Return the [X, Y] coordinate for the center point of the cell that contains the specified text.  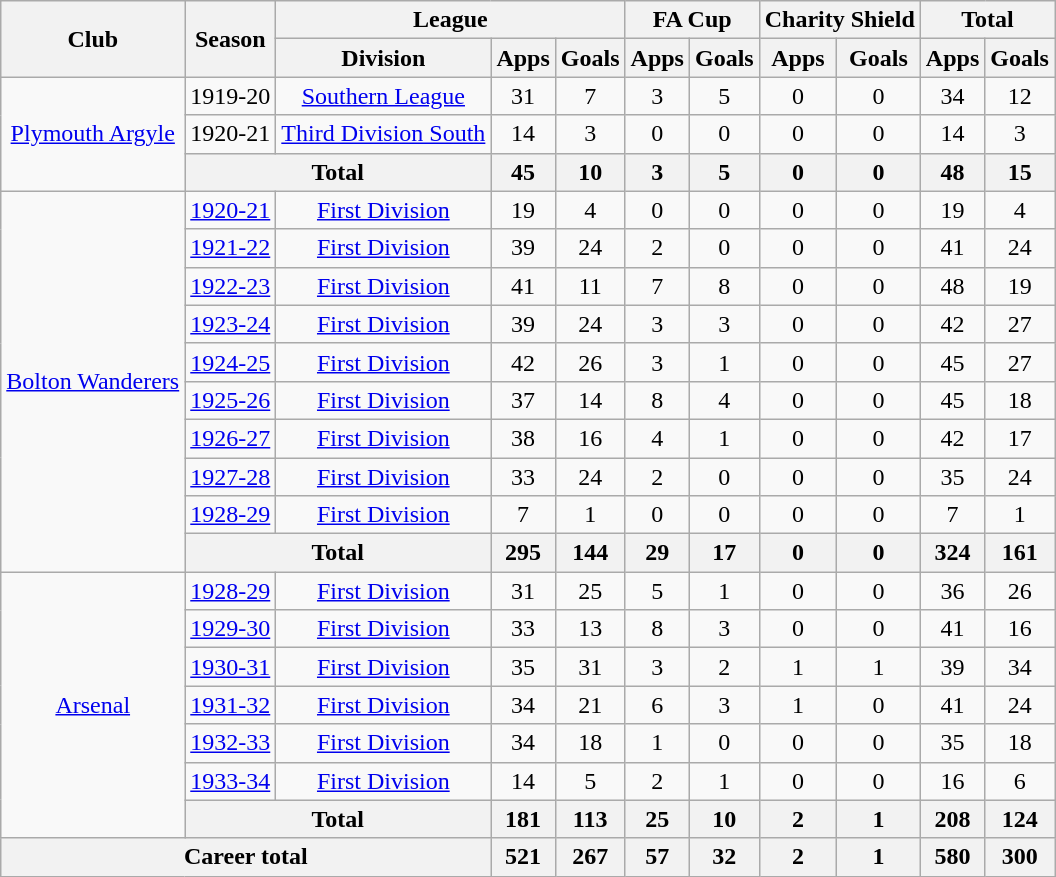
Arsenal [93, 705]
29 [657, 553]
1924-25 [230, 362]
124 [1020, 819]
FA Cup [692, 20]
Third Division South [384, 134]
Charity Shield [840, 20]
1933-34 [230, 781]
1930-31 [230, 667]
11 [590, 286]
161 [1020, 553]
57 [657, 857]
32 [724, 857]
113 [590, 819]
1932-33 [230, 743]
181 [523, 819]
38 [523, 438]
300 [1020, 857]
Southern League [384, 96]
208 [952, 819]
Season [230, 39]
Plymouth Argyle [93, 134]
37 [523, 400]
267 [590, 857]
1927-28 [230, 477]
521 [523, 857]
1931-32 [230, 705]
1929-30 [230, 629]
1923-24 [230, 324]
21 [590, 705]
15 [1020, 172]
12 [1020, 96]
1919-20 [230, 96]
League [450, 20]
Bolton Wanderers [93, 382]
324 [952, 553]
Club [93, 39]
295 [523, 553]
Division [384, 58]
1925-26 [230, 400]
Career total [246, 857]
1922-23 [230, 286]
1921-22 [230, 248]
580 [952, 857]
13 [590, 629]
144 [590, 553]
36 [952, 591]
1926-27 [230, 438]
